Detect which cell encompasses the target text, then output its (x, y) center coordinate. 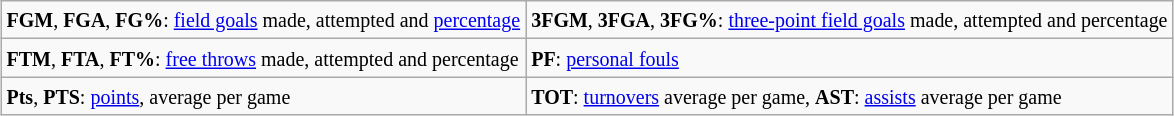
PF: personal fouls (850, 58)
TOT: turnovers average per game, AST: assists average per game (850, 96)
FGM, FGA, FG%: field goals made, attempted and percentage (264, 20)
FTM, FTA, FT%: free throws made, attempted and percentage (264, 58)
Pts, PTS: points, average per game (264, 96)
3FGM, 3FGA, 3FG%: three-point field goals made, attempted and percentage (850, 20)
